Determine the [x, y] coordinate at the center of the cell enclosing the given text.  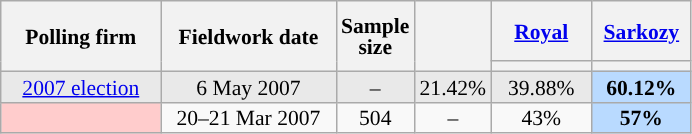
43% [541, 118]
2007 election [81, 86]
57% [641, 118]
6 May 2007 [248, 86]
Royal [541, 31]
Fieldwork date [248, 36]
60.12% [641, 86]
20–21 Mar 2007 [248, 118]
Sarkozy [641, 31]
21.42% [452, 86]
Polling firm [81, 36]
Samplesize [375, 36]
39.88% [541, 86]
504 [375, 118]
